Pinpoint the cell where the given text exists, returning its (x, y) midpoint coordinate. 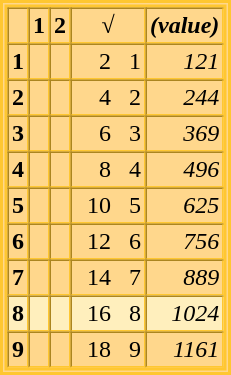
2 1 (108, 62)
369 (185, 134)
3 (18, 134)
(value) (185, 26)
4 2 (108, 98)
1024 (185, 314)
625 (185, 206)
8 (18, 314)
12 6 (108, 242)
10 5 (108, 206)
6 (18, 242)
18 9 (108, 350)
496 (185, 170)
244 (185, 98)
7 (18, 278)
6 3 (108, 134)
8 4 (108, 170)
1161 (185, 350)
16 8 (108, 314)
4 (18, 170)
5 (18, 206)
√ (108, 26)
121 (185, 62)
756 (185, 242)
9 (18, 350)
889 (185, 278)
14 7 (108, 278)
